From the cell containing the given text, extract its center point as [X, Y] coordinate. 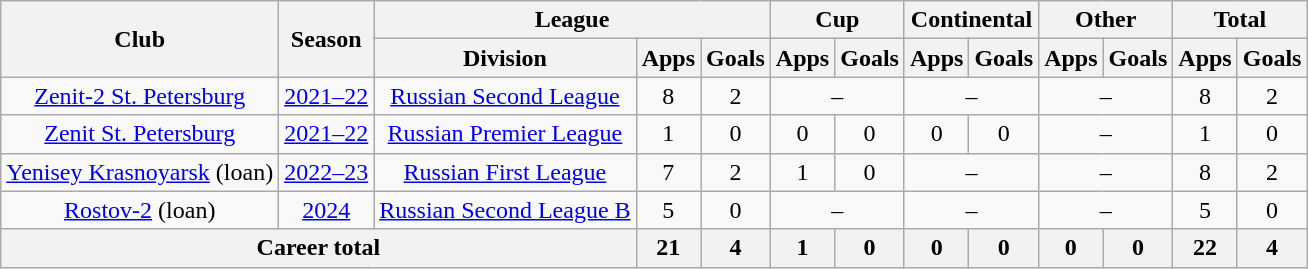
Continental [971, 20]
Russian Second League [505, 96]
2022–23 [326, 172]
Zenit-2 St. Petersburg [140, 96]
Yenisey Krasnoyarsk (loan) [140, 172]
Cup [837, 20]
Other [1106, 20]
Division [505, 58]
Russian Second League B [505, 210]
Season [326, 39]
Rostov-2 (loan) [140, 210]
Club [140, 39]
Russian First League [505, 172]
Total [1240, 20]
7 [668, 172]
2024 [326, 210]
League [572, 20]
Russian Premier League [505, 134]
Zenit St. Petersburg [140, 134]
21 [668, 248]
22 [1205, 248]
Career total [318, 248]
